From the cell containing the given text, extract its center point as [x, y] coordinate. 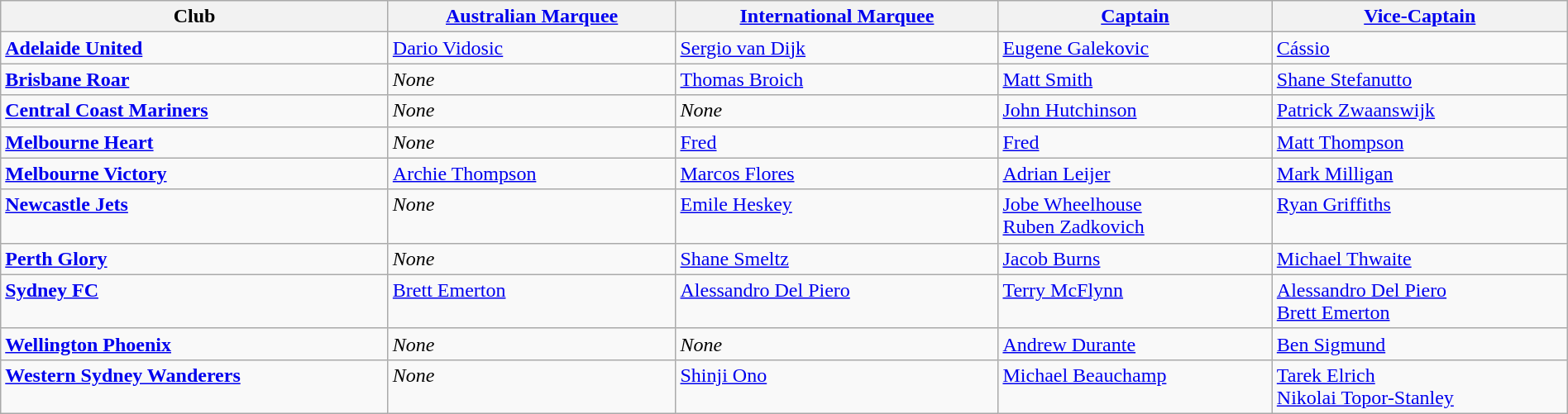
Perth Glory [195, 259]
Mark Milligan [1419, 174]
Vice-Captain [1419, 17]
Brisbane Roar [195, 79]
Andrew Durante [1135, 344]
Patrick Zwaanswijk [1419, 111]
Alessandro Del Piero [837, 301]
Shane Stefanutto [1419, 79]
Emile Heskey [837, 217]
Ryan Griffiths [1419, 217]
Matt Thompson [1419, 142]
Western Sydney Wanderers [195, 387]
Cássio [1419, 48]
Michael Thwaite [1419, 259]
Michael Beauchamp [1135, 387]
Matt Smith [1135, 79]
Sergio van Dijk [837, 48]
Jacob Burns [1135, 259]
Dario Vidosic [532, 48]
Australian Marquee [532, 17]
Newcastle Jets [195, 217]
Sydney FC [195, 301]
Eugene Galekovic [1135, 48]
Melbourne Victory [195, 174]
Archie Thompson [532, 174]
Club [195, 17]
Wellington Phoenix [195, 344]
International Marquee [837, 17]
Alessandro Del Piero Brett Emerton [1419, 301]
Thomas Broich [837, 79]
Shinji Ono [837, 387]
Marcos Flores [837, 174]
Tarek Elrich Nikolai Topor-Stanley [1419, 387]
Adrian Leijer [1135, 174]
Adelaide United [195, 48]
Jobe Wheelhouse Ruben Zadkovich [1135, 217]
Brett Emerton [532, 301]
Terry McFlynn [1135, 301]
Ben Sigmund [1419, 344]
Central Coast Mariners [195, 111]
John Hutchinson [1135, 111]
Melbourne Heart [195, 142]
Shane Smeltz [837, 259]
Captain [1135, 17]
